Determine the (x, y) coordinate at the center of the cell enclosing the given text.  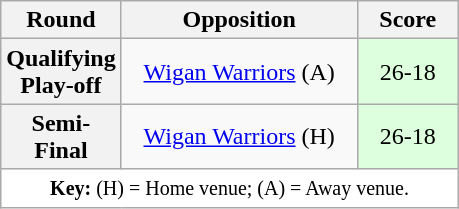
Opposition (239, 20)
Qualifying Play-off (61, 72)
Round (61, 20)
Wigan Warriors (A) (239, 72)
Wigan Warriors (H) (239, 136)
Key: (H) = Home venue; (A) = Away venue. (230, 188)
Semi-Final (61, 136)
Score (408, 20)
